Identify which cell holds the provided text, then report its [X, Y] central coordinate. 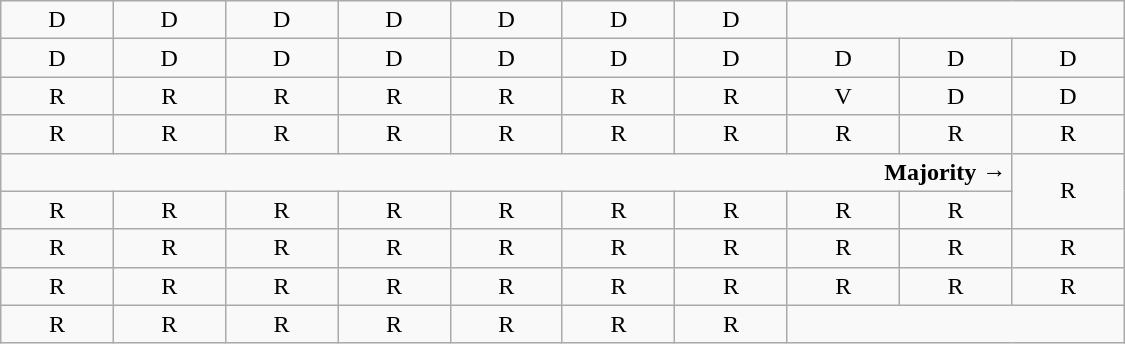
Majority → [506, 172]
V [843, 96]
